From the cell containing the given text, extract its center point as [x, y] coordinate. 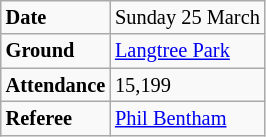
Referee [56, 118]
15,199 [188, 85]
Date [56, 17]
Attendance [56, 85]
Ground [56, 51]
Phil Bentham [188, 118]
Langtree Park [188, 51]
Sunday 25 March [188, 17]
